Find where the given text appears and provide that cell's center as [x, y] coordinate. 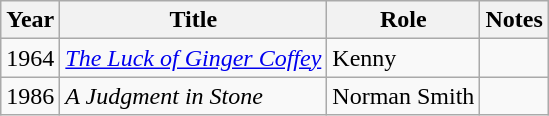
A Judgment in Stone [194, 96]
Year [30, 20]
1964 [30, 58]
Notes [514, 20]
Kenny [404, 58]
Title [194, 20]
The Luck of Ginger Coffey [194, 58]
Role [404, 20]
Norman Smith [404, 96]
1986 [30, 96]
